Capture the cell that displays the provided text and extract its (x, y) central coordinate. 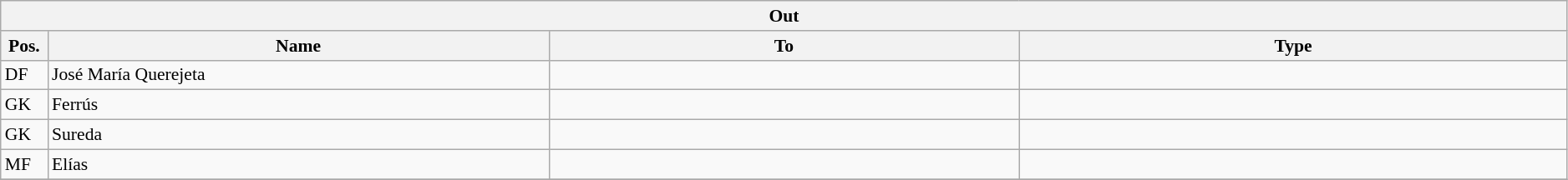
José María Querejeta (298, 75)
To (784, 46)
Type (1293, 46)
Elías (298, 164)
MF (24, 164)
Name (298, 46)
Out (784, 16)
DF (24, 75)
Pos. (24, 46)
Sureda (298, 135)
Ferrús (298, 105)
